Locate the cell with the specified text and output its (x, y) center coordinate. 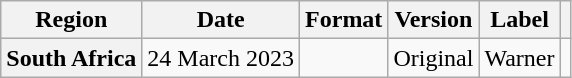
South Africa (72, 58)
Date (221, 20)
Warner (520, 58)
Format (344, 20)
Region (72, 20)
24 March 2023 (221, 58)
Original (434, 58)
Version (434, 20)
Label (520, 20)
